For the text-containing cell, return its midpoint in (X, Y) coordinate format. 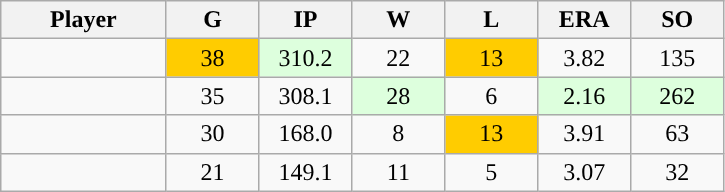
149.1 (306, 172)
135 (678, 58)
SO (678, 20)
G (212, 20)
5 (492, 172)
308.1 (306, 96)
22 (398, 58)
168.0 (306, 134)
262 (678, 96)
32 (678, 172)
21 (212, 172)
IP (306, 20)
6 (492, 96)
2.16 (584, 96)
11 (398, 172)
Player (84, 20)
28 (398, 96)
L (492, 20)
310.2 (306, 58)
8 (398, 134)
3.91 (584, 134)
W (398, 20)
3.07 (584, 172)
35 (212, 96)
38 (212, 58)
30 (212, 134)
3.82 (584, 58)
63 (678, 134)
ERA (584, 20)
